Scan for the cell matching the given text and deliver its (x, y) coordinate at center. 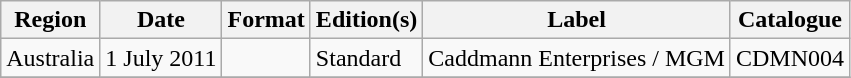
Standard (366, 58)
1 July 2011 (161, 58)
Edition(s) (366, 20)
CDMN004 (790, 58)
Label (577, 20)
Catalogue (790, 20)
Caddmann Enterprises / MGM (577, 58)
Date (161, 20)
Australia (50, 58)
Region (50, 20)
Format (266, 20)
